From the cell containing the given text, extract its center point as [x, y] coordinate. 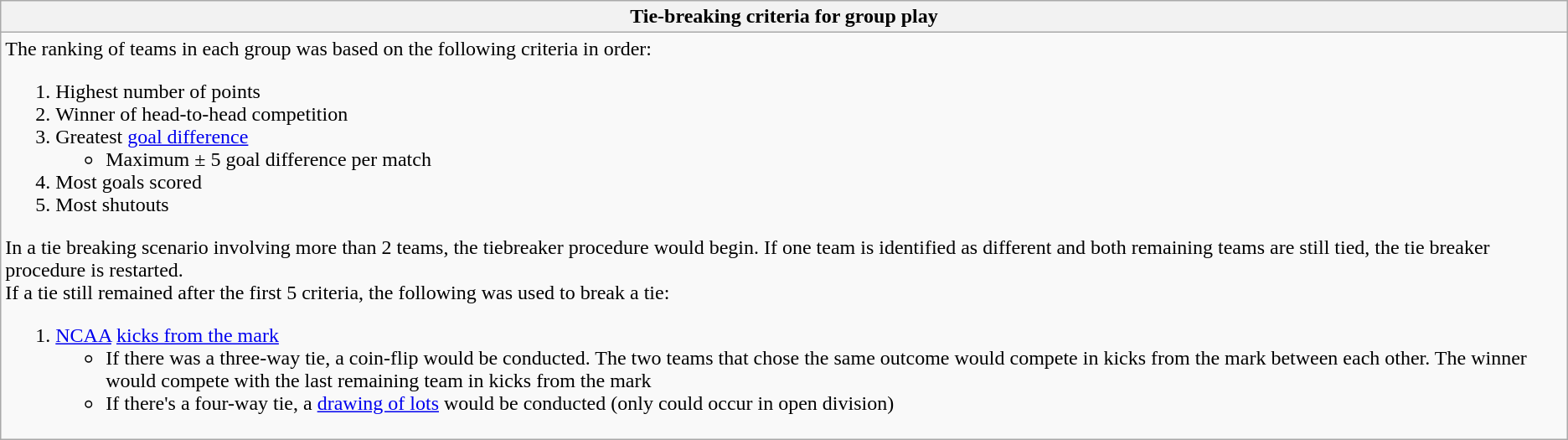
Tie-breaking criteria for group play [784, 17]
